Locate the cell with the specified text and output its [X, Y] center coordinate. 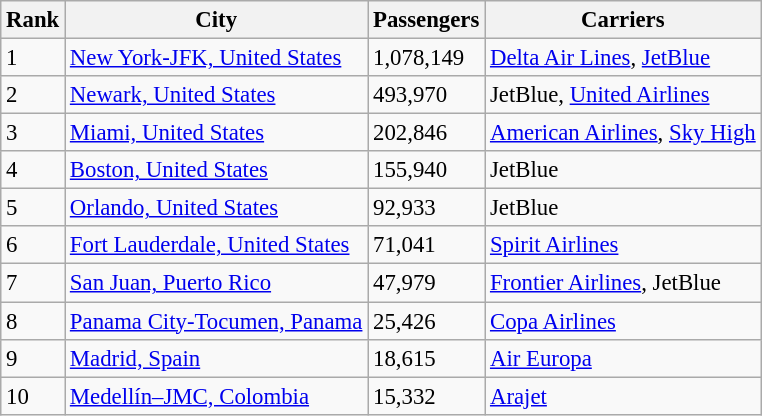
Panama City-Tocumen, Panama [216, 321]
Newark, United States [216, 95]
Boston, United States [216, 170]
6 [33, 245]
8 [33, 321]
San Juan, Puerto Rico [216, 283]
5 [33, 208]
Passengers [426, 20]
Frontier Airlines, JetBlue [623, 283]
4 [33, 170]
15,332 [426, 396]
Air Europa [623, 358]
9 [33, 358]
202,846 [426, 133]
92,933 [426, 208]
Arajet [623, 396]
Fort Lauderdale, United States [216, 245]
JetBlue, United Airlines [623, 95]
71,041 [426, 245]
Copa Airlines [623, 321]
City [216, 20]
155,940 [426, 170]
Carriers [623, 20]
1 [33, 58]
Orlando, United States [216, 208]
Medellín–JMC, Colombia [216, 396]
10 [33, 396]
47,979 [426, 283]
493,970 [426, 95]
Miami, United States [216, 133]
Rank [33, 20]
25,426 [426, 321]
New York-JFK, United States [216, 58]
Madrid, Spain [216, 358]
18,615 [426, 358]
3 [33, 133]
American Airlines, Sky High [623, 133]
Spirit Airlines [623, 245]
Delta Air Lines, JetBlue [623, 58]
7 [33, 283]
2 [33, 95]
1,078,149 [426, 58]
